Scan for the cell matching the given text and deliver its (X, Y) coordinate at center. 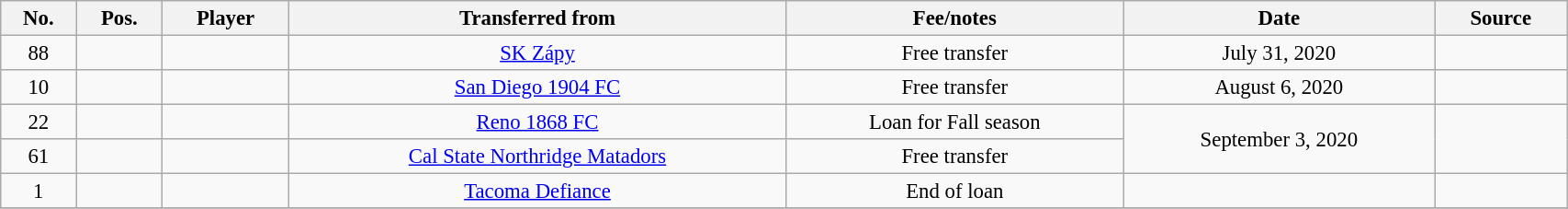
August 6, 2020 (1279, 87)
Loan for Fall season (955, 122)
88 (39, 53)
Cal State Northridge Matadors (536, 157)
Fee/notes (955, 18)
Pos. (119, 18)
22 (39, 122)
Tacoma Defiance (536, 192)
Transferred from (536, 18)
San Diego 1904 FC (536, 87)
10 (39, 87)
Player (226, 18)
61 (39, 157)
Date (1279, 18)
September 3, 2020 (1279, 140)
End of loan (955, 192)
1 (39, 192)
Reno 1868 FC (536, 122)
July 31, 2020 (1279, 53)
Source (1501, 18)
No. (39, 18)
SK Zápy (536, 53)
